Return the [X, Y] coordinate for the center point of the cell that contains the specified text.  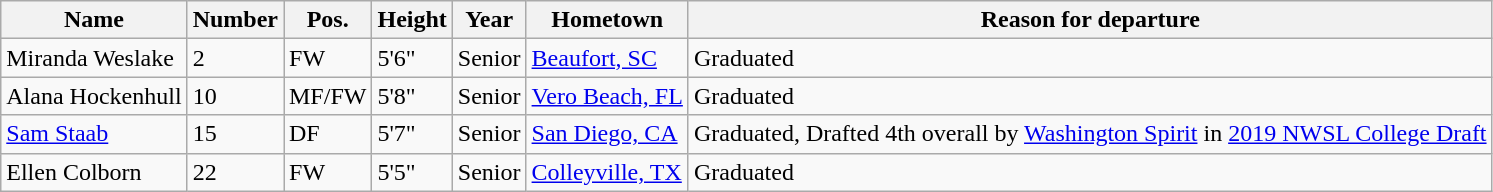
Colleyville, TX [607, 172]
San Diego, CA [607, 134]
Name [94, 20]
Ellen Colborn [94, 172]
Pos. [328, 20]
5'7" [412, 134]
5'5" [412, 172]
Year [489, 20]
DF [328, 134]
Vero Beach, FL [607, 96]
MF/FW [328, 96]
10 [235, 96]
15 [235, 134]
2 [235, 58]
Sam Staab [94, 134]
Miranda Weslake [94, 58]
Reason for departure [1090, 20]
Hometown [607, 20]
Alana Hockenhull [94, 96]
5'8" [412, 96]
Beaufort, SC [607, 58]
Height [412, 20]
Number [235, 20]
22 [235, 172]
5'6" [412, 58]
Graduated, Drafted 4th overall by Washington Spirit in 2019 NWSL College Draft [1090, 134]
